Detect which cell encompasses the target text, then output its (X, Y) center coordinate. 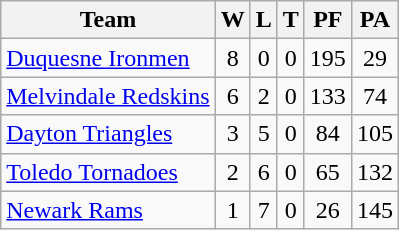
1 (232, 210)
Melvindale Redskins (108, 96)
74 (374, 96)
65 (328, 172)
7 (264, 210)
26 (328, 210)
145 (374, 210)
Team (108, 20)
Dayton Triangles (108, 134)
T (290, 20)
133 (328, 96)
3 (232, 134)
195 (328, 58)
W (232, 20)
29 (374, 58)
5 (264, 134)
105 (374, 134)
84 (328, 134)
Duquesne Ironmen (108, 58)
L (264, 20)
Newark Rams (108, 210)
Toledo Tornadoes (108, 172)
132 (374, 172)
PF (328, 20)
PA (374, 20)
8 (232, 58)
